Scan for the cell matching the given text and deliver its (X, Y) coordinate at center. 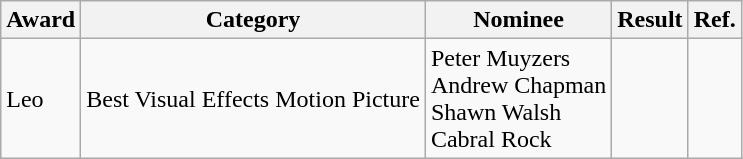
Leo (41, 98)
Ref. (714, 20)
Nominee (518, 20)
Result (650, 20)
Award (41, 20)
Category (254, 20)
Peter Muyzers Andrew Chapman Shawn Walsh Cabral Rock (518, 98)
Best Visual Effects Motion Picture (254, 98)
